Extract the [X, Y] coordinate from the center of the cell holding the provided text.  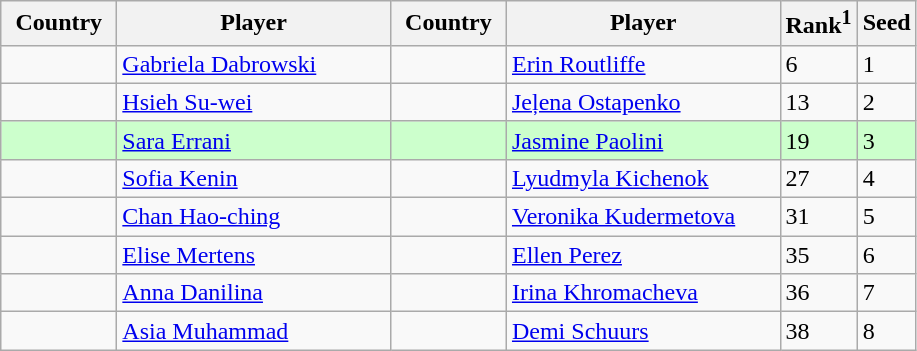
Anna Danilina [254, 293]
Rank1 [818, 24]
35 [818, 255]
Asia Muhammad [254, 331]
Seed [886, 24]
31 [818, 217]
Elise Mertens [254, 255]
36 [818, 293]
2 [886, 102]
38 [818, 331]
13 [818, 102]
5 [886, 217]
1 [886, 64]
Jeļena Ostapenko [643, 102]
7 [886, 293]
8 [886, 331]
Ellen Perez [643, 255]
Hsieh Su-wei [254, 102]
Chan Hao-ching [254, 217]
4 [886, 178]
19 [818, 140]
Sofia Kenin [254, 178]
Irina Khromacheva [643, 293]
Demi Schuurs [643, 331]
3 [886, 140]
Veronika Kudermetova [643, 217]
Jasmine Paolini [643, 140]
Erin Routliffe [643, 64]
Gabriela Dabrowski [254, 64]
Sara Errani [254, 140]
27 [818, 178]
Lyudmyla Kichenok [643, 178]
